Detect which cell encompasses the target text, then output its (X, Y) center coordinate. 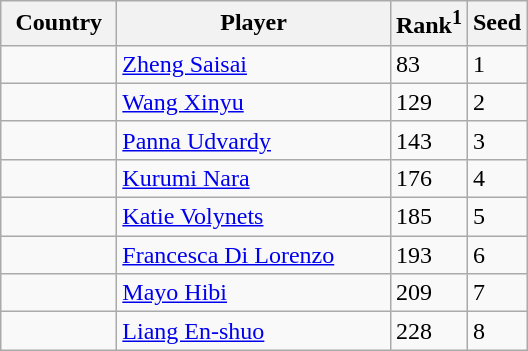
4 (496, 178)
8 (496, 331)
Seed (496, 24)
Francesca Di Lorenzo (254, 255)
129 (428, 102)
Panna Udvardy (254, 140)
193 (428, 255)
6 (496, 255)
Wang Xinyu (254, 102)
Liang En-shuo (254, 331)
185 (428, 217)
Country (59, 24)
Zheng Saisai (254, 64)
Kurumi Nara (254, 178)
5 (496, 217)
Mayo Hibi (254, 293)
228 (428, 331)
2 (496, 102)
143 (428, 140)
176 (428, 178)
83 (428, 64)
Rank1 (428, 24)
1 (496, 64)
3 (496, 140)
Player (254, 24)
7 (496, 293)
209 (428, 293)
Katie Volynets (254, 217)
